Detect which cell encompasses the target text, then output its [x, y] center coordinate. 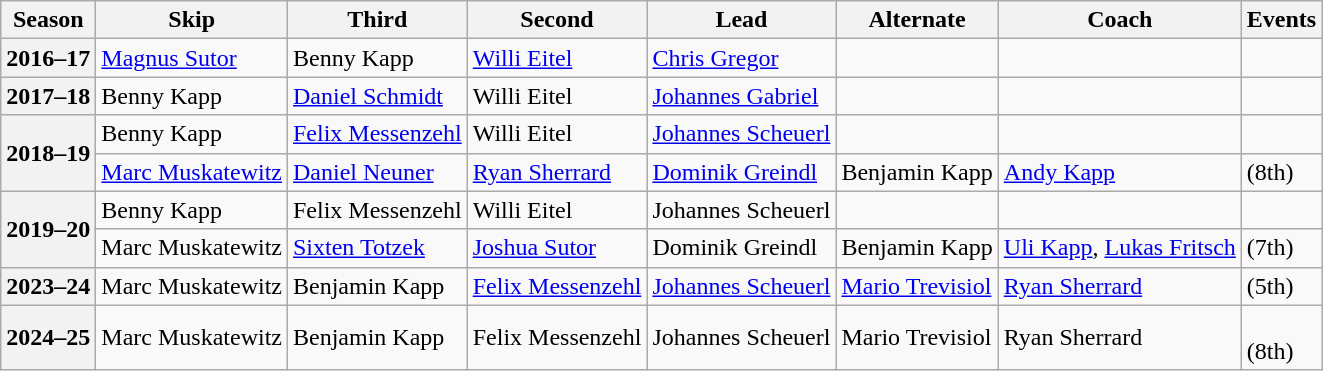
Lead [742, 20]
2024–25 [48, 338]
Second [557, 20]
2023–24 [48, 286]
2019–20 [48, 229]
Alternate [917, 20]
Chris Gregor [742, 58]
Coach [1120, 20]
2017–18 [48, 96]
Andy Kapp [1120, 172]
Sixten Totzek [377, 248]
(7th) [1281, 248]
Johannes Gabriel [742, 96]
Uli Kapp, Lukas Fritsch [1120, 248]
(5th) [1281, 286]
2016–17 [48, 58]
Daniel Neuner [377, 172]
Third [377, 20]
Skip [192, 20]
Daniel Schmidt [377, 96]
Magnus Sutor [192, 58]
2018–19 [48, 153]
Season [48, 20]
Events [1281, 20]
Joshua Sutor [557, 248]
